Locate the cell with the specified text and output its (X, Y) center coordinate. 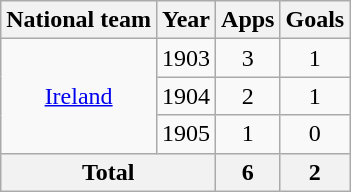
Total (108, 172)
National team (79, 20)
0 (315, 134)
1903 (186, 58)
Ireland (79, 96)
Year (186, 20)
Goals (315, 20)
Apps (248, 20)
6 (248, 172)
1904 (186, 96)
1905 (186, 134)
3 (248, 58)
